Return (x, y) of the center of cell containing provided text 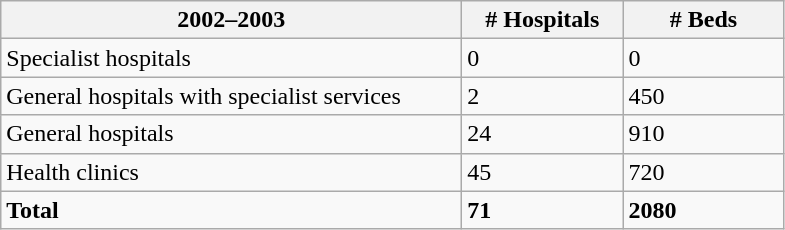
# Hospitals (542, 20)
720 (704, 172)
24 (542, 134)
General hospitals with specialist services (232, 96)
450 (704, 96)
General hospitals (232, 134)
2 (542, 96)
2002–2003 (232, 20)
# Beds (704, 20)
Specialist hospitals (232, 58)
2080 (704, 210)
Total (232, 210)
71 (542, 210)
910 (704, 134)
45 (542, 172)
Health clinics (232, 172)
